Provide the [X, Y] coordinate of the cell's center where the given text is located.  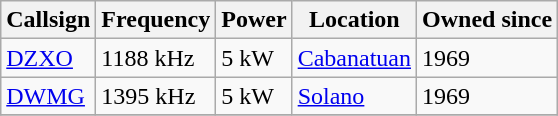
1188 kHz [156, 58]
Frequency [156, 20]
Owned since [488, 20]
DZXO [48, 58]
1395 kHz [156, 96]
Solano [354, 96]
DWMG [48, 96]
Location [354, 20]
Cabanatuan [354, 58]
Callsign [48, 20]
Power [254, 20]
